Return [X, Y] of the center of cell containing provided text 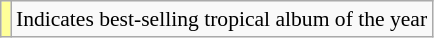
Indicates best-selling tropical album of the year [222, 19]
